Scan for the cell matching the given text and deliver its [X, Y] coordinate at center. 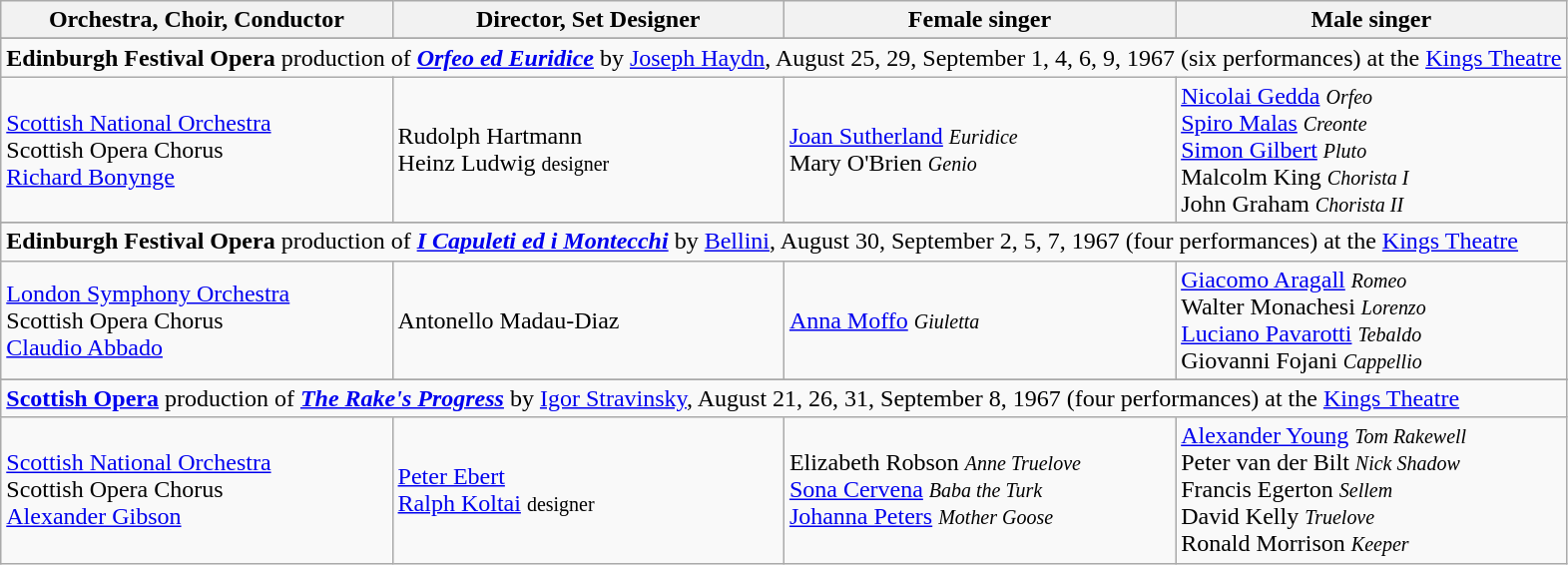
London Symphony OrchestraScottish Opera ChorusClaudio Abbado [197, 319]
Male singer [1371, 20]
Scottish National OrchestraScottish Opera ChorusRichard Bonynge [197, 150]
Director, Set Designer [588, 20]
Female singer [979, 20]
Scottish Opera production of The Rake's Progress by Igor Stravinsky, August 21, 26, 31, September 8, 1967 (four performances) at the Kings Theatre [784, 398]
Joan Sutherland EuridiceMary O'Brien Genio [979, 150]
Giacomo Aragall RomeoWalter Monachesi LorenzoLuciano Pavarotti TebaldoGiovanni Fojani Cappellio [1371, 319]
Nicolai Gedda OrfeoSpiro Malas CreonteSimon Gilbert PlutoMalcolm King Chorista IJohn Graham Chorista II [1371, 150]
Anna Moffo Giuletta [979, 319]
Alexander Young Tom RakewellPeter van der Bilt Nick ShadowFrancis Egerton SellemDavid Kelly TrueloveRonald Morrison Keeper [1371, 490]
Rudolph HartmannHeinz Ludwig designer [588, 150]
Orchestra, Choir, Conductor [197, 20]
Antonello Madau-Diaz [588, 319]
Peter EbertRalph Koltai designer [588, 490]
Scottish National OrchestraScottish Opera ChorusAlexander Gibson [197, 490]
Elizabeth Robson Anne TrueloveSona Cervena Baba the TurkJohanna Peters Mother Goose [979, 490]
